Capture the cell that displays the provided text and extract its [X, Y] central coordinate. 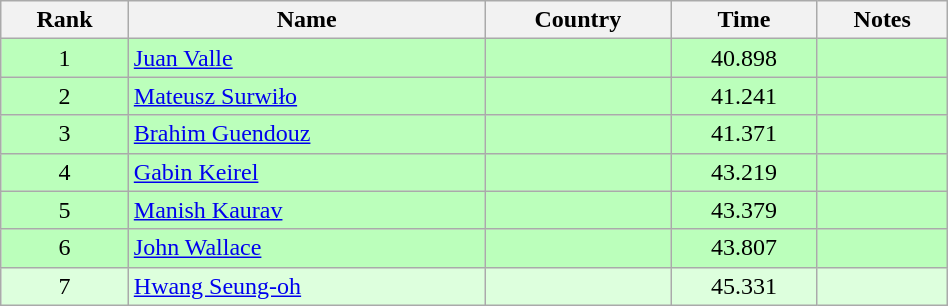
Mateusz Surwiło [306, 96]
6 [65, 248]
3 [65, 134]
Gabin Keirel [306, 172]
40.898 [744, 58]
4 [65, 172]
Juan Valle [306, 58]
Brahim Guendouz [306, 134]
41.241 [744, 96]
43.219 [744, 172]
7 [65, 286]
Country [578, 20]
45.331 [744, 286]
43.379 [744, 210]
Hwang Seung-oh [306, 286]
Name [306, 20]
5 [65, 210]
43.807 [744, 248]
1 [65, 58]
John Wallace [306, 248]
Time [744, 20]
41.371 [744, 134]
2 [65, 96]
Rank [65, 20]
Notes [882, 20]
Manish Kaurav [306, 210]
